Detect which cell encompasses the target text, then output its (x, y) center coordinate. 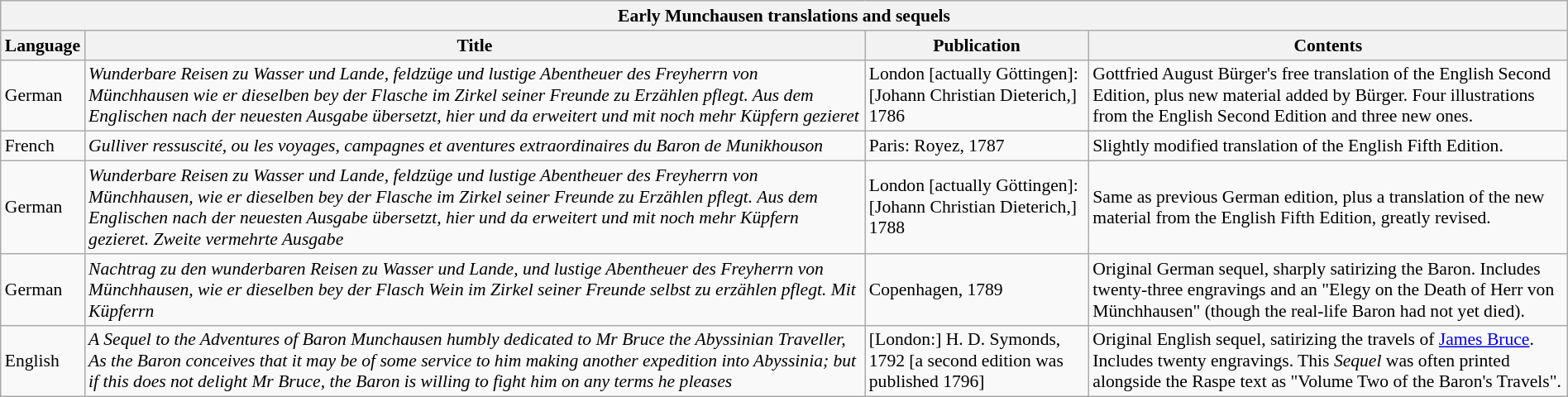
Title (475, 45)
Early Munchausen translations and sequels (784, 16)
[London:] H. D. Symonds, 1792 [a second edition was published 1796] (978, 361)
London [actually Göttingen]: [Johann Christian Dieterich,] 1786 (978, 96)
Publication (978, 45)
Slightly modified translation of the English Fifth Edition. (1328, 146)
English (43, 361)
London [actually Göttingen]: [Johann Christian Dieterich,] 1788 (978, 208)
Contents (1328, 45)
Gulliver ressuscité, ou les voyages, campagnes et aventures extraordinaires du Baron de Munikhouson (475, 146)
Copenhagen, 1789 (978, 289)
Same as previous German edition, plus a translation of the new material from the English Fifth Edition, greatly revised. (1328, 208)
Language (43, 45)
Paris: Royez, 1787 (978, 146)
French (43, 146)
